Capture the cell that displays the provided text and extract its [X, Y] central coordinate. 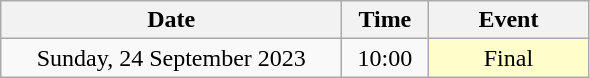
Date [172, 20]
Time [385, 20]
Final [508, 58]
Sunday, 24 September 2023 [172, 58]
10:00 [385, 58]
Event [508, 20]
